Capture the cell that displays the provided text and extract its (x, y) central coordinate. 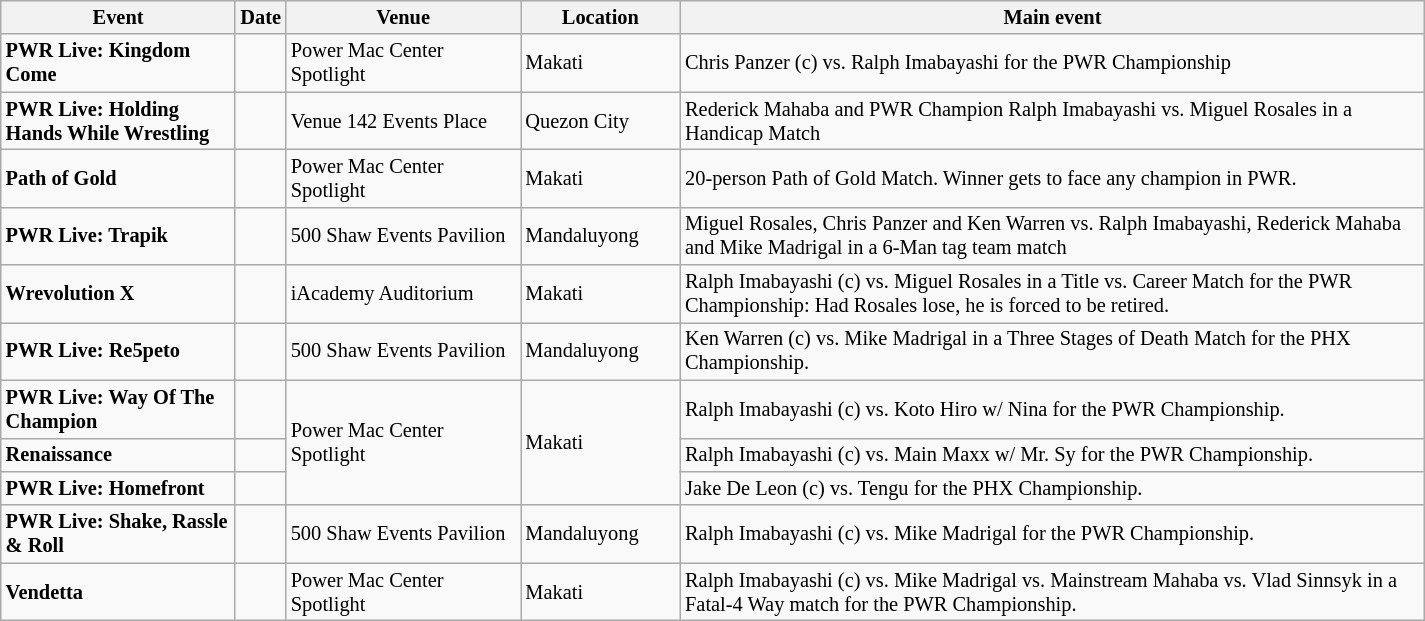
PWR Live: Trapik (118, 236)
Ralph Imabayashi (c) vs. Koto Hiro w/ Nina for the PWR Championship. (1052, 409)
Renaissance (118, 455)
Main event (1052, 17)
PWR Live: Homefront (118, 488)
Ralph Imabayashi (c) vs. Main Maxx w/ Mr. Sy for the PWR Championship. (1052, 455)
Jake De Leon (c) vs. Tengu for the PHX Championship. (1052, 488)
Venue 142 Events Place (404, 121)
PWR Live: Kingdom Come (118, 63)
PWR Live: Holding Hands While Wrestling (118, 121)
Rederick Mahaba and PWR Champion Ralph Imabayashi vs. Miguel Rosales in a Handicap Match (1052, 121)
PWR Live: Shake, Rassle & Roll (118, 534)
Wrevolution X (118, 294)
Event (118, 17)
Ralph Imabayashi (c) vs. Mike Madrigal vs. Mainstream Mahaba vs. Vlad Sinnsyk in a Fatal-4 Way match for the PWR Championship. (1052, 592)
Chris Panzer (c) vs. Ralph Imabayashi for the PWR Championship (1052, 63)
Date (260, 17)
Ken Warren (c) vs. Mike Madrigal in a Three Stages of Death Match for the PHX Championship. (1052, 351)
Location (600, 17)
PWR Live: Re5peto (118, 351)
Ralph Imabayashi (c) vs. Miguel Rosales in a Title vs. Career Match for the PWR Championship: Had Rosales lose, he is forced to be retired. (1052, 294)
Vendetta (118, 592)
Ralph Imabayashi (c) vs. Mike Madrigal for the PWR Championship. (1052, 534)
Quezon City (600, 121)
Miguel Rosales, Chris Panzer and Ken Warren vs. Ralph Imabayashi, Rederick Mahaba and Mike Madrigal in a 6-Man tag team match (1052, 236)
Path of Gold (118, 178)
20-person Path of Gold Match. Winner gets to face any champion in PWR. (1052, 178)
Venue (404, 17)
PWR Live: Way Of The Champion (118, 409)
iAcademy Auditorium (404, 294)
